Capture the cell that displays the provided text and extract its (x, y) central coordinate. 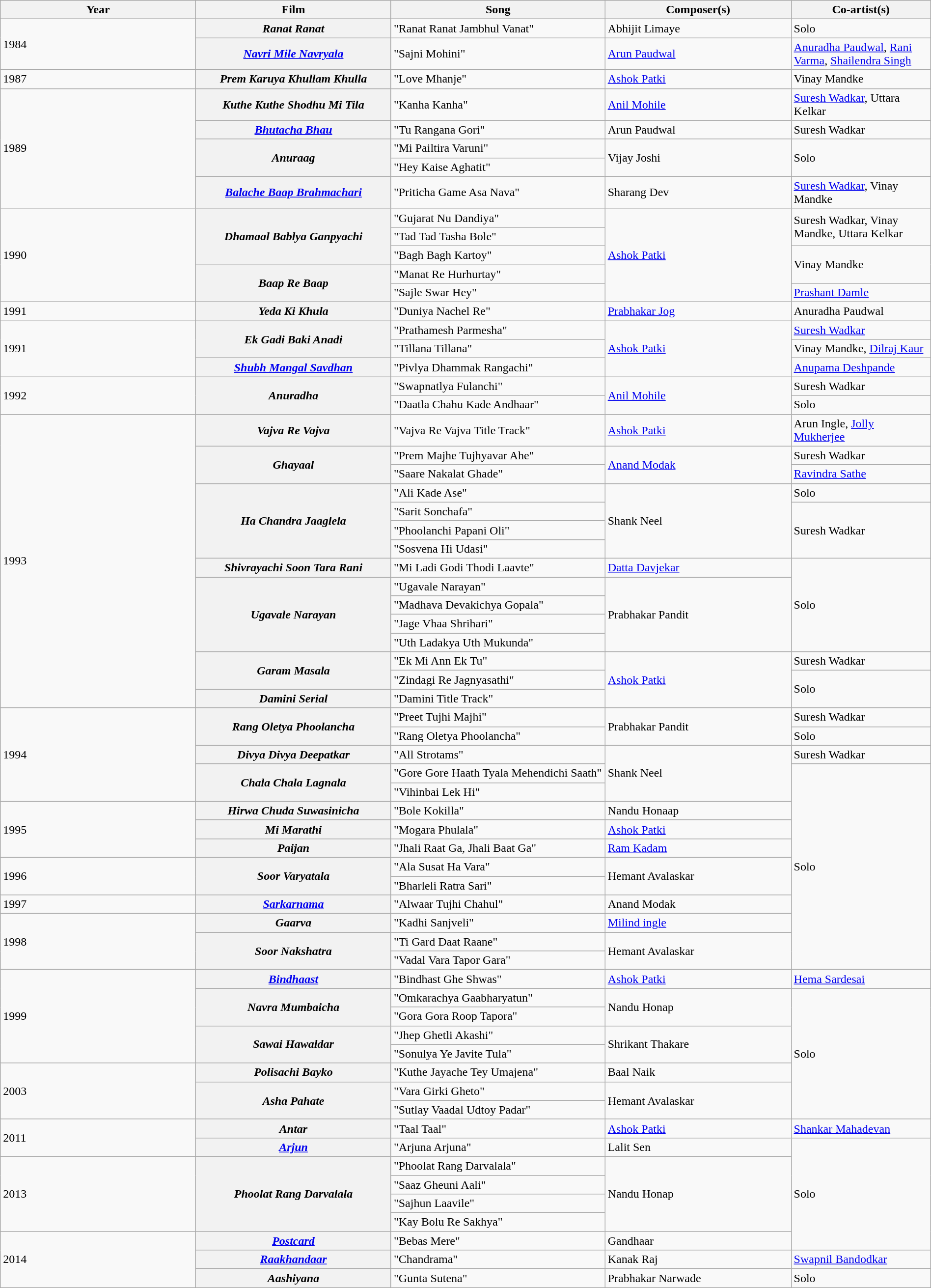
Datta Davjekar (698, 567)
Sharang Dev (698, 193)
"Alwaar Tujhi Chahul" (498, 904)
Prem Karuya Khullam Khulla (294, 79)
Anuradha Paudwal (861, 311)
"Prathamesh Parmesha" (498, 330)
Aashiyana (294, 1278)
Lalit Sen (698, 1147)
Anuradha (294, 395)
"Saare Nakalat Ghade" (498, 474)
"Gujarat Nu Dandiya" (498, 218)
Prabhakar Jog (698, 311)
"Bebas Mere" (498, 1241)
Damini Serial (294, 699)
Ram Kadam (698, 848)
"Vihinbai Lek Hi" (498, 792)
Balache Baap Brahmachari (294, 193)
Raakhandaar (294, 1260)
"Sajni Mohini" (498, 54)
Anupama Deshpande (861, 367)
"Manat Re Hurhurtay" (498, 274)
Vajva Re Vajva (294, 430)
Gandhaar (698, 1241)
1996 (98, 876)
Yeda Ki Khula (294, 311)
"Jage Vhaa Shrihari" (498, 624)
Film (294, 10)
"Tillana Tillana" (498, 349)
1993 (98, 561)
Song (498, 10)
Swapnil Bandodkar (861, 1260)
Arjun (294, 1147)
"Taal Taal" (498, 1128)
"Kay Bolu Re Sakhya" (498, 1222)
"Tu Rangana Gori" (498, 130)
"Sajhun Laavile" (498, 1204)
"Love Mhanje" (498, 79)
"Sosvena Hi Udasi" (498, 549)
1990 (98, 255)
"Daatla Chahu Kade Andhaar" (498, 405)
"Zindagi Re Jagnyasathi" (498, 680)
"Arjuna Arjuna" (498, 1147)
1999 (98, 1016)
"Duniya Nachel Re" (498, 311)
"Ti Gard Daat Raane" (498, 942)
2014 (98, 1260)
Phoolat Rang Darvalala (294, 1194)
1992 (98, 395)
"Sajle Swar Hey" (498, 293)
Navri Mile Navryala (294, 54)
Vinay Mandke, Dilraj Kaur (861, 349)
Ranat Ranat (294, 28)
Divya Divya Deepatkar (294, 755)
Shubh Mangal Savdhan (294, 367)
"Sarit Sonchafa" (498, 511)
"Mi Ladi Godi Thodi Laavte" (498, 567)
"Swapnatlya Fulanchi" (498, 386)
Vijay Joshi (698, 158)
"Pivlya Dhammak Rangachi" (498, 367)
Shrikant Thakare (698, 1044)
"Phoolat Rang Darvalala" (498, 1166)
"Gunta Sutena" (498, 1278)
Hirwa Chuda Suwasinicha (294, 811)
2003 (98, 1091)
Composer(s) (698, 10)
"Jhep Ghetli Akashi" (498, 1035)
Shivrayachi Soon Tara Rani (294, 567)
"Gora Gora Roop Tapora" (498, 1016)
1998 (98, 942)
Rang Oletya Phoolancha (294, 727)
"Ugavale Narayan" (498, 586)
Sarkarnama (294, 904)
Dhamaal Bablya Ganpyachi (294, 236)
"Bharleli Ratra Sari" (498, 886)
"Rang Oletya Phoolancha" (498, 736)
Ravindra Sathe (861, 474)
1984 (98, 44)
2013 (98, 1194)
"Bindhast Ghe Shwas" (498, 979)
"All Strotams" (498, 755)
1989 (98, 148)
Baal Naik (698, 1072)
"Damini Title Track" (498, 699)
Co-artist(s) (861, 10)
2011 (98, 1138)
Arun Ingle, Jolly Mukherjee (861, 430)
Antar (294, 1128)
Nandu Honaap (698, 811)
Ek Gadi Baki Anadi (294, 339)
"Ranat Ranat Jambhul Vanat" (498, 28)
"Mi Pailtira Varuni" (498, 148)
Soor Nakshatra (294, 951)
Anuradha Paudwal, Rani Varma, Shailendra Singh (861, 54)
"Hey Kaise Aghatit" (498, 167)
Postcard (294, 1241)
"Sonulya Ye Javite Tula" (498, 1054)
Hema Sardesai (861, 979)
Milind ingle (698, 923)
Mi Marathi (294, 829)
Asha Pahate (294, 1100)
Sawai Hawaldar (294, 1044)
1997 (98, 904)
"Omkarachya Gaabharyatun" (498, 998)
"Vara Girki Gheto" (498, 1091)
"Mogara Phulala" (498, 829)
Polisachi Bayko (294, 1072)
1987 (98, 79)
"Phoolanchi Papani Oli" (498, 530)
Year (98, 10)
"Vajva Re Vajva Title Track" (498, 430)
Bhutacha Bhau (294, 130)
"Tad Tad Tasha Bole" (498, 236)
Kanak Raj (698, 1260)
Suresh Wadkar, Vinay Mandke (861, 193)
Suresh Wadkar, Vinay Mandke, Uttara Kelkar (861, 227)
"Bagh Bagh Kartoy" (498, 255)
"Kadhi Sanjveli" (498, 923)
Bindhaast (294, 979)
Kuthe Kuthe Shodhu Mi Tila (294, 104)
"Ala Susat Ha Vara" (498, 867)
Anuraag (294, 158)
"Ali Kade Ase" (498, 493)
"Saaz Gheuni Aali" (498, 1184)
"Jhali Raat Ga, Jhali Baat Ga" (498, 848)
Chala Chala Lagnala (294, 783)
"Gore Gore Haath Tyala Mehendichi Saath" (498, 773)
"Kanha Kanha" (498, 104)
"Chandrama" (498, 1260)
Prabhakar Narwade (698, 1278)
Ugavale Narayan (294, 614)
"Kuthe Jayache Tey Umajena" (498, 1072)
Paijan (294, 848)
Baap Re Baap (294, 283)
"Sutlay Vaadal Udtoy Padar" (498, 1110)
"Madhava Devakichya Gopala" (498, 605)
Gaarva (294, 923)
Navra Mumbaicha (294, 1007)
Ghayaal (294, 465)
1994 (98, 755)
"Bole Kokilla" (498, 811)
"Vadal Vara Tapor Gara" (498, 960)
1995 (98, 829)
Abhijit Limaye (698, 28)
Prashant Damle (861, 293)
"Ek Mi Ann Ek Tu" (498, 661)
"Priticha Game Asa Nava" (498, 193)
Shankar Mahadevan (861, 1128)
Garam Masala (294, 671)
"Prem Majhe Tujhyavar Ahe" (498, 455)
"Uth Ladakya Uth Mukunda" (498, 643)
"Preet Tujhi Majhi" (498, 717)
Suresh Wadkar, Uttara Kelkar (861, 104)
Soor Varyatala (294, 876)
Ha Chandra Jaaglela (294, 521)
